Scan for the cell matching the given text and deliver its [x, y] coordinate at center. 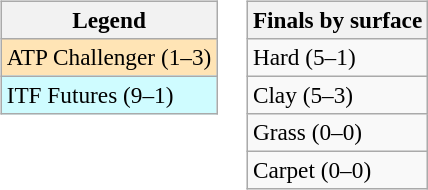
Clay (5–3) [337, 95]
Hard (5–1) [337, 57]
ATP Challenger (1–3) [108, 57]
Grass (0–0) [337, 133]
ITF Futures (9–1) [108, 95]
Carpet (0–0) [337, 171]
Legend [108, 20]
Finals by surface [337, 20]
